From the cell containing the given text, extract its center point as [X, Y] coordinate. 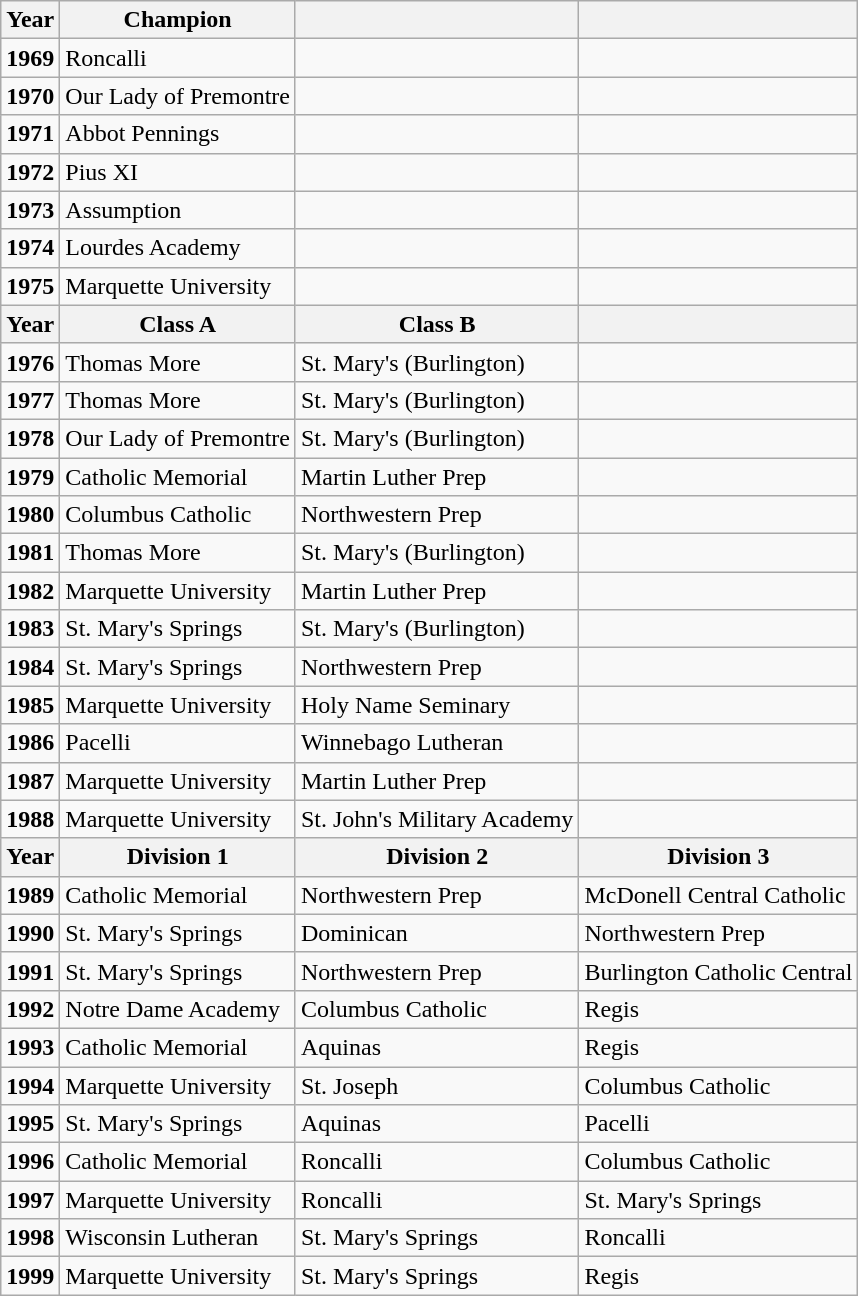
1976 [30, 362]
Division 3 [718, 857]
Dominican [436, 933]
1986 [30, 743]
Wisconsin Lutheran [178, 1238]
McDonell Central Catholic [718, 895]
1980 [30, 515]
1988 [30, 819]
1994 [30, 1085]
St. John's Military Academy [436, 819]
1998 [30, 1238]
Holy Name Seminary [436, 705]
1999 [30, 1276]
1981 [30, 553]
1984 [30, 667]
Burlington Catholic Central [718, 971]
1985 [30, 705]
1993 [30, 1047]
Notre Dame Academy [178, 1009]
Class B [436, 324]
1975 [30, 286]
1971 [30, 134]
1992 [30, 1009]
Champion [178, 20]
Abbot Pennings [178, 134]
1974 [30, 248]
1979 [30, 477]
St. Joseph [436, 1085]
1978 [30, 438]
1995 [30, 1124]
Pius XI [178, 172]
1997 [30, 1200]
1972 [30, 172]
1982 [30, 591]
1996 [30, 1162]
1970 [30, 96]
1989 [30, 895]
Winnebago Lutheran [436, 743]
1973 [30, 210]
Class A [178, 324]
Division 1 [178, 857]
1977 [30, 400]
1969 [30, 58]
Division 2 [436, 857]
1983 [30, 629]
1990 [30, 933]
Assumption [178, 210]
1987 [30, 781]
Lourdes Academy [178, 248]
1991 [30, 971]
